Locate the cell with the specified text and output its [X, Y] center coordinate. 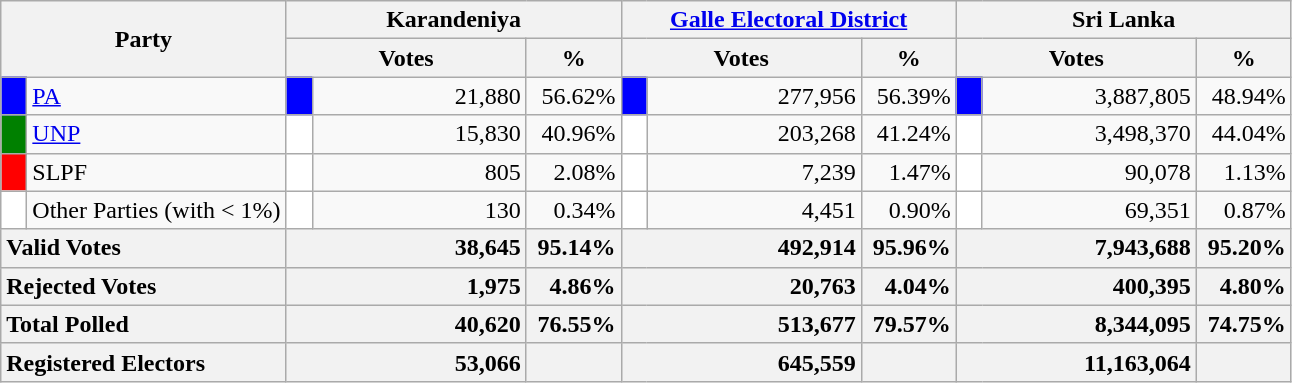
130 [419, 210]
Registered Electors [144, 362]
277,956 [754, 96]
90,078 [1089, 172]
1.13% [1244, 172]
21,880 [419, 96]
SLPF [156, 172]
Rejected Votes [144, 286]
Other Parties (with < 1%) [156, 210]
0.34% [574, 210]
7,943,688 [1076, 248]
69,351 [1089, 210]
3,887,805 [1089, 96]
53,066 [406, 362]
41.24% [908, 134]
513,677 [741, 324]
0.90% [908, 210]
4.86% [574, 286]
Karandeniya [454, 20]
8,344,095 [1076, 324]
1,975 [406, 286]
74.75% [1244, 324]
UNP [156, 134]
38,645 [406, 248]
Galle Electoral District [788, 20]
400,395 [1076, 286]
4,451 [754, 210]
40.96% [574, 134]
56.39% [908, 96]
95.96% [908, 248]
4.80% [1244, 286]
3,498,370 [1089, 134]
Valid Votes [144, 248]
95.20% [1244, 248]
11,163,064 [1076, 362]
645,559 [741, 362]
805 [419, 172]
1.47% [908, 172]
48.94% [1244, 96]
4.04% [908, 286]
PA [156, 96]
Party [144, 39]
0.87% [1244, 210]
2.08% [574, 172]
492,914 [741, 248]
44.04% [1244, 134]
79.57% [908, 324]
56.62% [574, 96]
Sri Lanka [1124, 20]
7,239 [754, 172]
203,268 [754, 134]
76.55% [574, 324]
15,830 [419, 134]
Total Polled [144, 324]
95.14% [574, 248]
20,763 [741, 286]
40,620 [406, 324]
